Detect which cell encompasses the target text, then output its [X, Y] center coordinate. 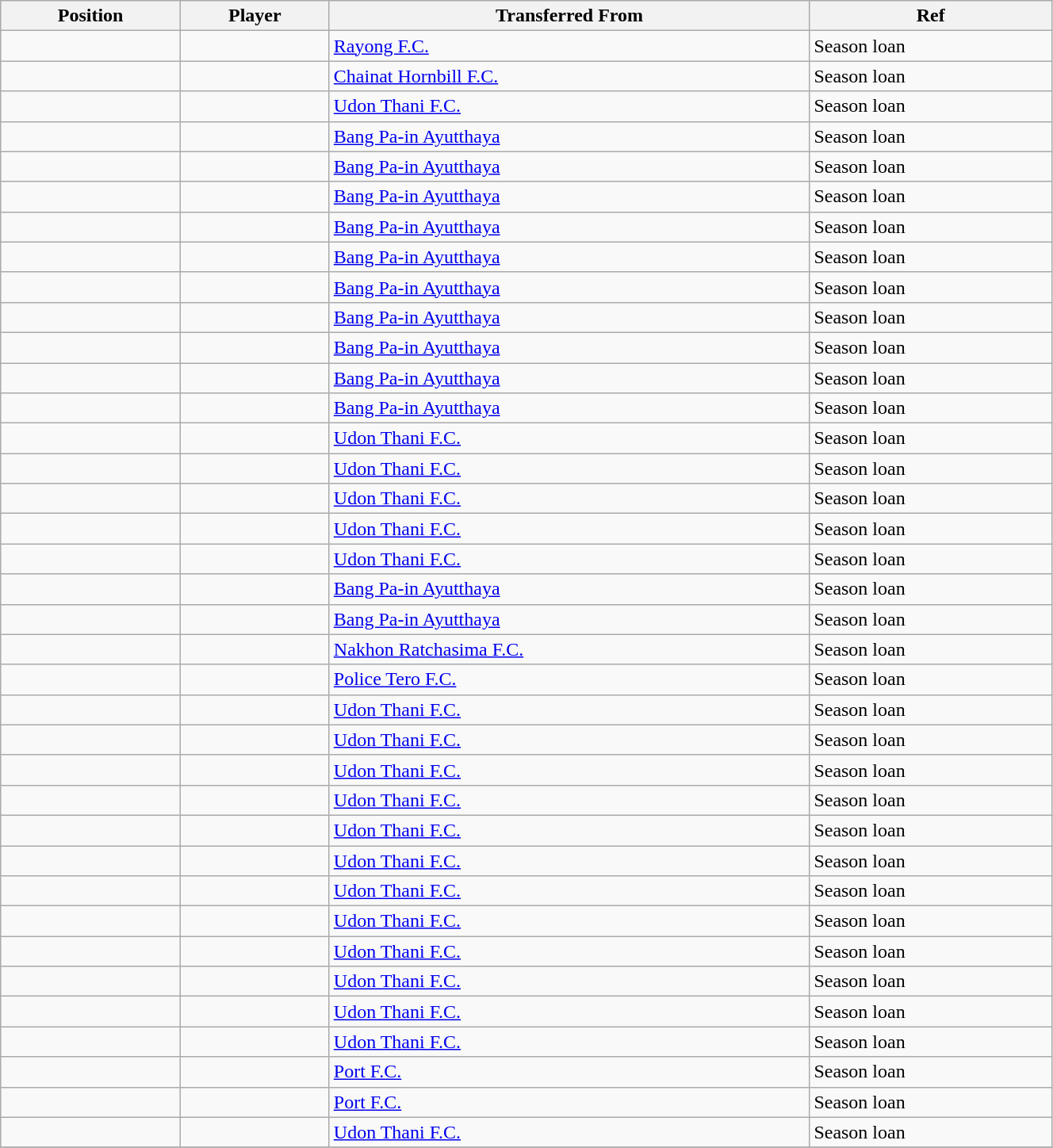
Nakhon Ratchasima F.C. [569, 649]
Police Tero F.C. [569, 679]
Position [90, 16]
Transferred From [569, 16]
Chainat Hornbill F.C. [569, 76]
Player [255, 16]
Ref [931, 16]
Rayong F.C. [569, 46]
